Find where the given text appears and provide that cell's center as (X, Y) coordinate. 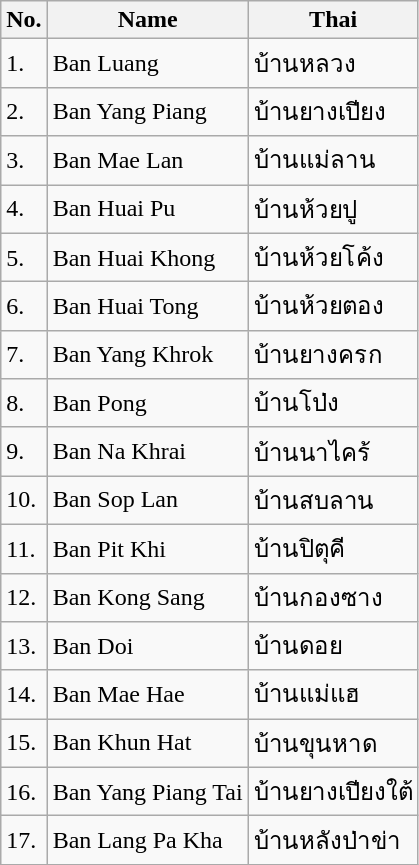
2. (24, 112)
Ban Yang Khrok (148, 354)
Name (148, 20)
Ban Lang Pa Kha (148, 840)
9. (24, 452)
Ban Mae Lan (148, 160)
4. (24, 208)
บ้านหลังป่าข่า (333, 840)
บ้านสบลาน (333, 500)
Thai (333, 20)
บ้านยางครก (333, 354)
11. (24, 548)
Ban Luang (148, 64)
3. (24, 160)
Ban Pong (148, 404)
12. (24, 598)
บ้านแม่ลาน (333, 160)
บ้านห้วยตอง (333, 306)
Ban Pit Khi (148, 548)
Ban Huai Pu (148, 208)
8. (24, 404)
1. (24, 64)
Ban Doi (148, 646)
10. (24, 500)
บ้านปิตุคี (333, 548)
บ้านห้วยโค้ง (333, 258)
บ้านแม่แฮ (333, 694)
17. (24, 840)
Ban Huai Tong (148, 306)
14. (24, 694)
Ban Khun Hat (148, 744)
5. (24, 258)
Ban Na Khrai (148, 452)
บ้านยางเปียง (333, 112)
6. (24, 306)
บ้านยางเปียงใต้ (333, 792)
15. (24, 744)
Ban Yang Piang Tai (148, 792)
Ban Yang Piang (148, 112)
Ban Mae Hae (148, 694)
13. (24, 646)
บ้านหลวง (333, 64)
Ban Kong Sang (148, 598)
7. (24, 354)
บ้านขุนหาด (333, 744)
บ้านกองซาง (333, 598)
บ้านห้วยปู (333, 208)
No. (24, 20)
บ้านนาไคร้ (333, 452)
Ban Sop Lan (148, 500)
บ้านดอย (333, 646)
16. (24, 792)
Ban Huai Khong (148, 258)
บ้านโป่ง (333, 404)
